Extract the [X, Y] coordinate from the center of the cell holding the provided text.  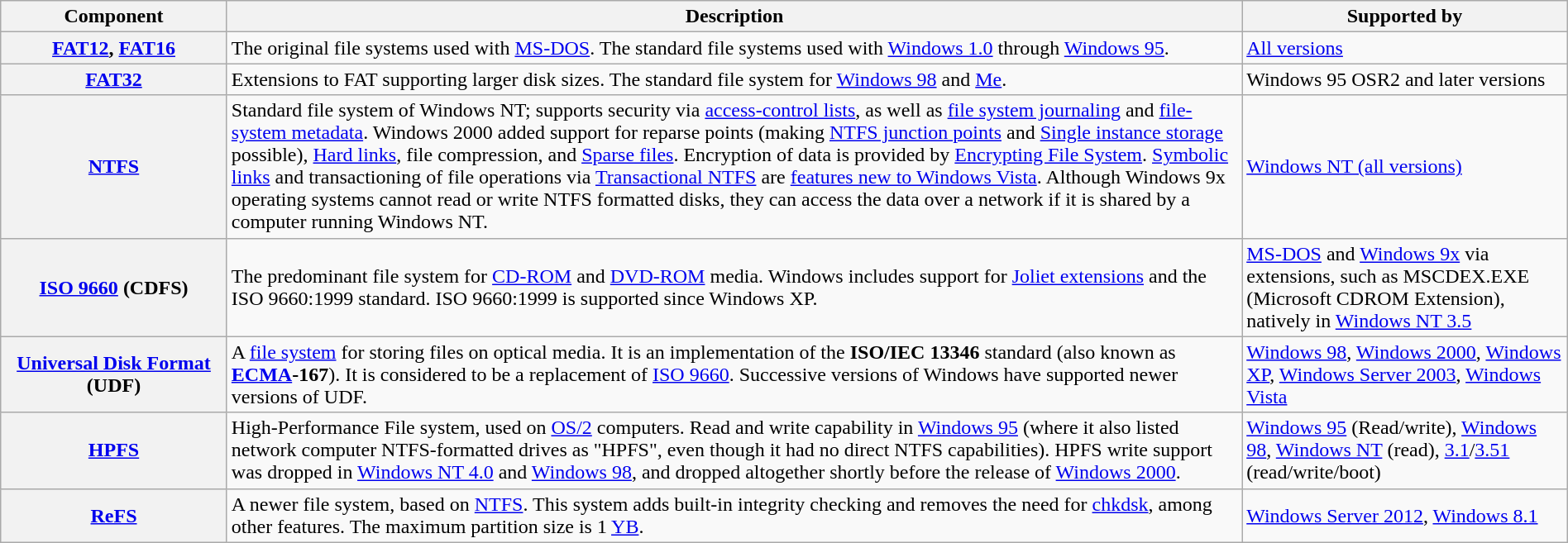
NTFS [114, 167]
ISO 9660 (CDFS) [114, 288]
HPFS [114, 450]
FAT12, FAT16 [114, 48]
Component [114, 17]
MS-DOS and Windows 9x via extensions, such as MSCDEX.EXE (Microsoft CDROM Extension), natively in Windows NT 3.5 [1405, 288]
Windows NT (all versions) [1405, 167]
Windows Server 2012, Windows 8.1 [1405, 516]
FAT32 [114, 79]
Extensions to FAT supporting larger disk sizes. The standard file system for Windows 98 and Me. [734, 79]
Description [734, 17]
Universal Disk Format (UDF) [114, 374]
The original file systems used with MS-DOS. The standard file systems used with Windows 1.0 through Windows 95. [734, 48]
Windows 95 (Read/write), Windows 98, Windows NT (read), 3.1/3.51 (read/write/boot) [1405, 450]
Windows 98, Windows 2000, Windows XP, Windows Server 2003, Windows Vista [1405, 374]
All versions [1405, 48]
Windows 95 OSR2 and later versions [1405, 79]
Supported by [1405, 17]
ReFS [114, 516]
